Output the [X, Y] coordinate of the center of the cell containing the given text.  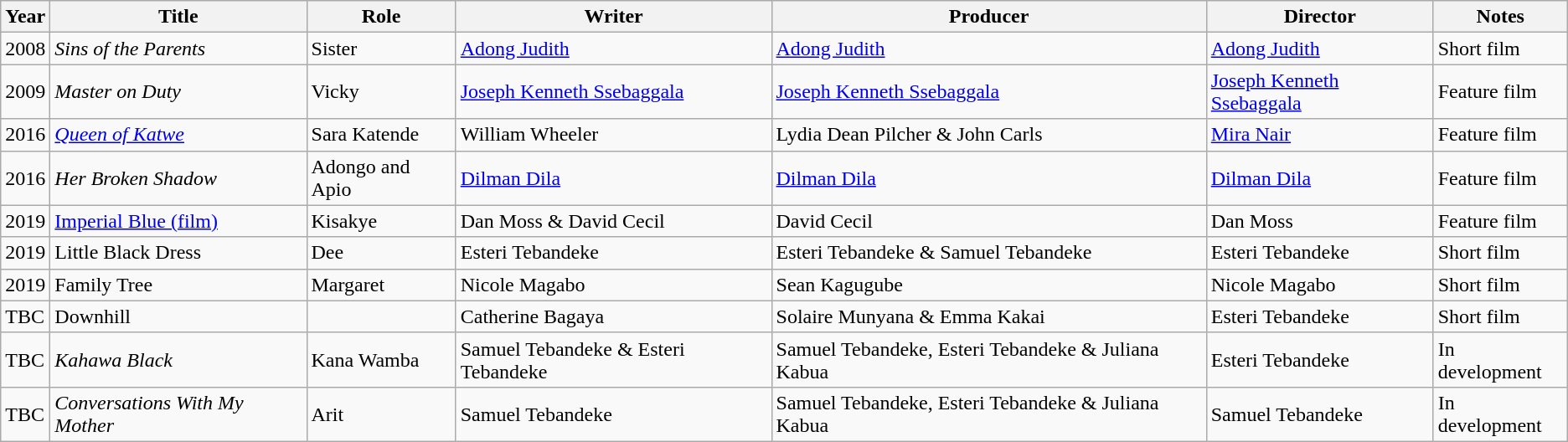
Dee [381, 253]
Catherine Bagaya [613, 316]
William Wheeler [613, 135]
Esteri Tebandeke & Samuel Tebandeke [988, 253]
2008 [25, 49]
Kana Wamba [381, 360]
Kisakye [381, 221]
David Cecil [988, 221]
Title [178, 17]
Dan Moss [1320, 221]
Kahawa Black [178, 360]
Adongo and Apio [381, 177]
Imperial Blue (film) [178, 221]
Dan Moss & David Cecil [613, 221]
Arit [381, 414]
Producer [988, 17]
Margaret [381, 285]
Director [1320, 17]
2009 [25, 92]
Little Black Dress [178, 253]
Master on Duty [178, 92]
Writer [613, 17]
Her Broken Shadow [178, 177]
Lydia Dean Pilcher & John Carls [988, 135]
Sins of the Parents [178, 49]
Sean Kagugube [988, 285]
Queen of Katwe [178, 135]
Sister [381, 49]
Solaire Munyana & Emma Kakai [988, 316]
Mira Nair [1320, 135]
Year [25, 17]
Sara Katende [381, 135]
Vicky [381, 92]
Conversations With My Mother [178, 414]
Family Tree [178, 285]
Samuel Tebandeke & Esteri Tebandeke [613, 360]
Downhill [178, 316]
Role [381, 17]
Notes [1500, 17]
